Search for the cell housing the specified text and yield its (X, Y) center coordinate. 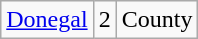
2 (104, 20)
County (157, 20)
Donegal (47, 20)
